Determine the [x, y] coordinate at the center of the cell enclosing the given text.  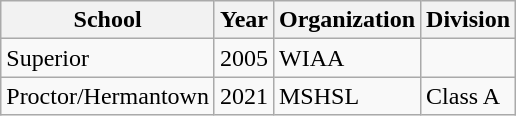
Division [468, 20]
2021 [244, 96]
WIAA [346, 58]
Year [244, 20]
Class A [468, 96]
Proctor/Hermantown [108, 96]
MSHSL [346, 96]
Superior [108, 58]
School [108, 20]
2005 [244, 58]
Organization [346, 20]
